Determine the [X, Y] coordinate at the center of the cell enclosing the given text.  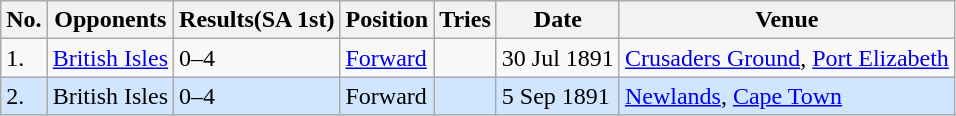
Opponents [110, 20]
Crusaders Ground, Port Elizabeth [786, 58]
30 Jul 1891 [558, 58]
2. [24, 96]
Tries [466, 20]
1. [24, 58]
5 Sep 1891 [558, 96]
Venue [786, 20]
No. [24, 20]
Position [387, 20]
Date [558, 20]
Newlands, Cape Town [786, 96]
Results(SA 1st) [257, 20]
